Pinpoint the cell where the given text exists, returning its [x, y] midpoint coordinate. 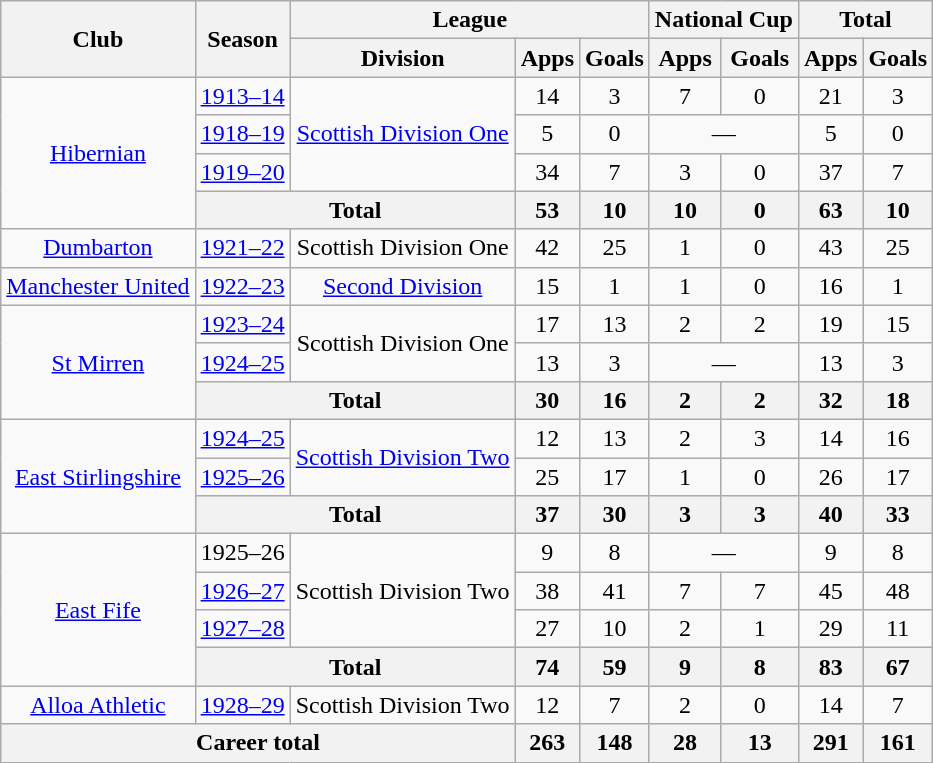
26 [830, 477]
Dumbarton [98, 248]
Club [98, 39]
43 [830, 248]
27 [547, 629]
34 [547, 172]
263 [547, 743]
National Cup [724, 20]
1921–22 [242, 248]
38 [547, 591]
63 [830, 210]
St Mirren [98, 362]
1918–19 [242, 134]
42 [547, 248]
83 [830, 667]
148 [615, 743]
291 [830, 743]
41 [615, 591]
59 [615, 667]
45 [830, 591]
29 [830, 629]
1919–20 [242, 172]
1927–28 [242, 629]
East Stirlingshire [98, 476]
18 [898, 400]
1923–24 [242, 324]
1913–14 [242, 96]
Alloa Athletic [98, 705]
11 [898, 629]
Division [402, 58]
Career total [258, 743]
67 [898, 667]
19 [830, 324]
Hibernian [98, 153]
East Fife [98, 610]
161 [898, 743]
1922–23 [242, 286]
74 [547, 667]
1926–27 [242, 591]
53 [547, 210]
28 [685, 743]
33 [898, 515]
1928–29 [242, 705]
21 [830, 96]
League [470, 20]
Second Division [402, 286]
Season [242, 39]
40 [830, 515]
32 [830, 400]
48 [898, 591]
Manchester United [98, 286]
